Scan for the cell matching the given text and deliver its (x, y) coordinate at center. 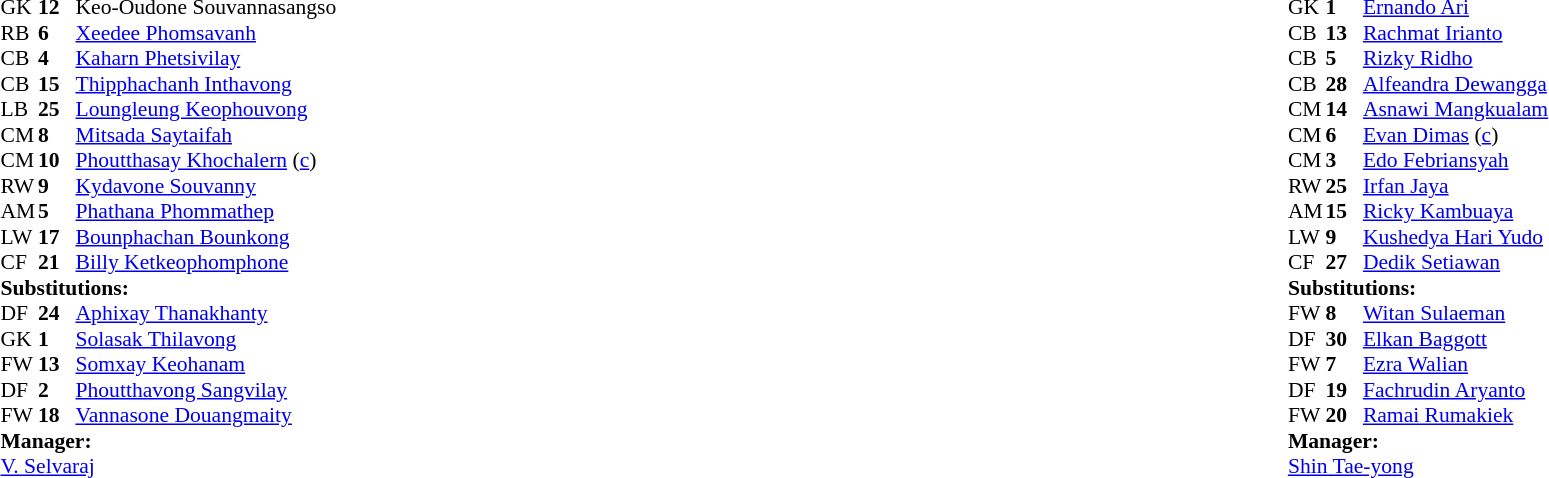
Evan Dimas (c) (1456, 135)
Witan Sulaeman (1456, 313)
1 (57, 339)
Loungleung Keophouvong (206, 109)
18 (57, 415)
Fachrudin Aryanto (1456, 390)
24 (57, 313)
14 (1344, 109)
Phoutthasay Khochalern (c) (206, 161)
20 (1344, 415)
27 (1344, 263)
Phathana Phommathep (206, 211)
Billy Ketkeophomphone (206, 263)
Phoutthavong Sangvilay (206, 390)
30 (1344, 339)
RB (19, 33)
Irfan Jaya (1456, 186)
28 (1344, 84)
3 (1344, 161)
Rizky Ridho (1456, 59)
Aphixay Thanakhanty (206, 313)
Kydavone Souvanny (206, 186)
Asnawi Mangkualam (1456, 109)
Rachmat Irianto (1456, 33)
Alfeandra Dewangga (1456, 84)
Ezra Walian (1456, 365)
Ramai Rumakiek (1456, 415)
2 (57, 390)
10 (57, 161)
Thipphachanh Inthavong (206, 84)
Solasak Thilavong (206, 339)
LB (19, 109)
Edo Febriansyah (1456, 161)
Elkan Baggott (1456, 339)
Somxay Keohanam (206, 365)
Kushedya Hari Yudo (1456, 237)
4 (57, 59)
21 (57, 263)
Vannasone Douangmaity (206, 415)
Kaharn Phetsivilay (206, 59)
17 (57, 237)
Xeedee Phomsavanh (206, 33)
Ricky Kambuaya (1456, 211)
Mitsada Saytaifah (206, 135)
Dedik Setiawan (1456, 263)
19 (1344, 390)
GK (19, 339)
Bounphachan Bounkong (206, 237)
7 (1344, 365)
